Extract the (x, y) coordinate from the center of the cell holding the provided text.  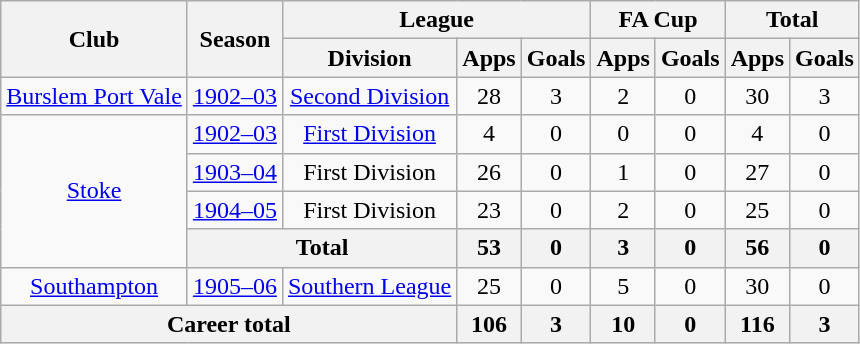
Southampton (94, 286)
106 (489, 324)
Division (369, 58)
56 (757, 248)
10 (623, 324)
Stoke (94, 191)
5 (623, 286)
27 (757, 172)
Club (94, 39)
Southern League (369, 286)
FA Cup (658, 20)
1904–05 (234, 210)
1905–06 (234, 286)
1903–04 (234, 172)
Burslem Port Vale (94, 96)
28 (489, 96)
Season (234, 39)
Career total (229, 324)
53 (489, 248)
116 (757, 324)
Second Division (369, 96)
26 (489, 172)
League (436, 20)
1 (623, 172)
23 (489, 210)
